From the cell containing the given text, extract its center point as (X, Y) coordinate. 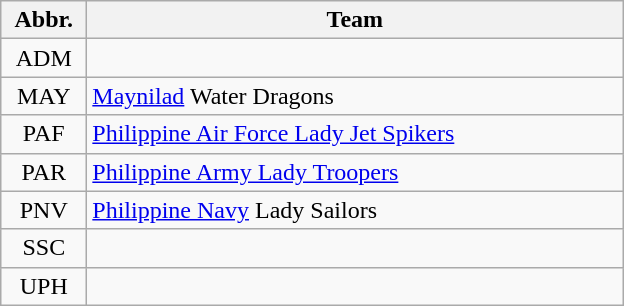
Philippine Navy Lady Sailors (355, 210)
Maynilad Water Dragons (355, 96)
PAR (44, 172)
UPH (44, 286)
Team (355, 20)
SSC (44, 248)
PNV (44, 210)
PAF (44, 134)
Abbr. (44, 20)
ADM (44, 58)
MAY (44, 96)
Philippine Air Force Lady Jet Spikers (355, 134)
Philippine Army Lady Troopers (355, 172)
